For the text-containing cell, return its midpoint in [X, Y] coordinate format. 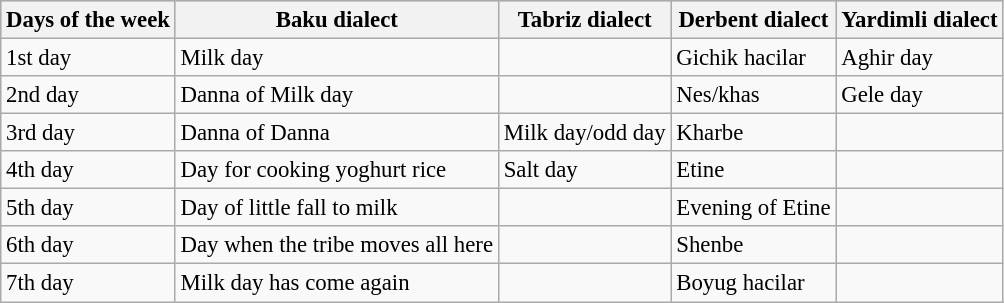
Baku dialect [336, 20]
Gichik hacilar [754, 57]
1st day [88, 57]
Danna of Milk day [336, 95]
3rd day [88, 133]
Milk day/odd day [584, 133]
Shenbe [754, 245]
Day for cooking yoghurt rice [336, 170]
6th day [88, 245]
Day of little fall to milk [336, 208]
2nd day [88, 95]
Salt day [584, 170]
Day when the tribe moves all here [336, 245]
Evening of Etine [754, 208]
Kharbe [754, 133]
Milk day [336, 57]
Milk day has come again [336, 283]
Tabriz dialect [584, 20]
Boyug hacilar [754, 283]
4th day [88, 170]
7th day [88, 283]
Gele day [920, 95]
Yardimli dialect [920, 20]
Days of the week [88, 20]
Derbent dialect [754, 20]
Danna of Danna [336, 133]
5th day [88, 208]
Nes/khas [754, 95]
Aghir day [920, 57]
Etine [754, 170]
